Output the (x, y) coordinate of the center of the cell containing the given text.  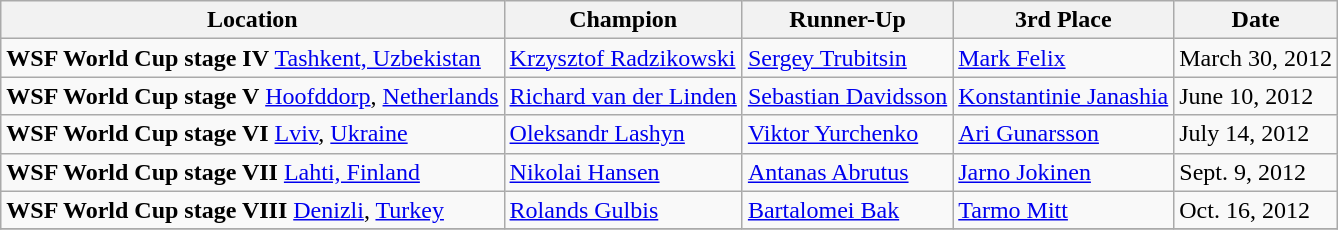
Mark Felix (1064, 58)
Bartalomei Bak (847, 210)
Rolands Gulbis (623, 210)
WSF World Cup stage VIII Denizli, Turkey (252, 210)
Ari Gunarsson (1064, 134)
July 14, 2012 (1256, 134)
Jarno Jokinen (1064, 172)
Location (252, 20)
Richard van der Linden (623, 96)
Viktor Yurchenko (847, 134)
Antanas Abrutus (847, 172)
Sept. 9, 2012 (1256, 172)
Sergey Trubitsin (847, 58)
3rd Place (1064, 20)
WSF World Cup stage IV Tashkent, Uzbekistan (252, 58)
Oleksandr Lashyn (623, 134)
Tarmo Mitt (1064, 210)
Konstantinie Janashia (1064, 96)
Oct. 16, 2012 (1256, 210)
WSF World Cup stage VII Lahti, Finland (252, 172)
June 10, 2012 (1256, 96)
Champion (623, 20)
March 30, 2012 (1256, 58)
Date (1256, 20)
Nikolai Hansen (623, 172)
Runner-Up (847, 20)
Krzysztof Radzikowski (623, 58)
WSF World Cup stage V Hoofddorp, Netherlands (252, 96)
WSF World Cup stage VI Lviv, Ukraine (252, 134)
Sebastian Davidsson (847, 96)
